Return the [x, y] coordinate for the center point of the cell that contains the specified text.  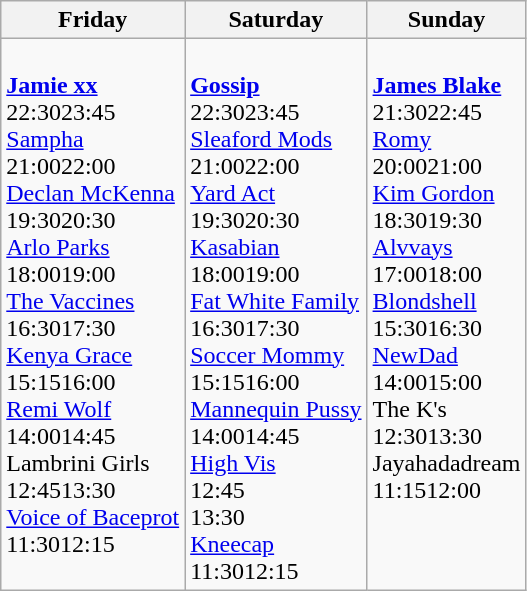
Friday [93, 20]
Sunday [446, 20]
Saturday [276, 20]
